Return the (X, Y) coordinate for the center point of the cell that contains the specified text.  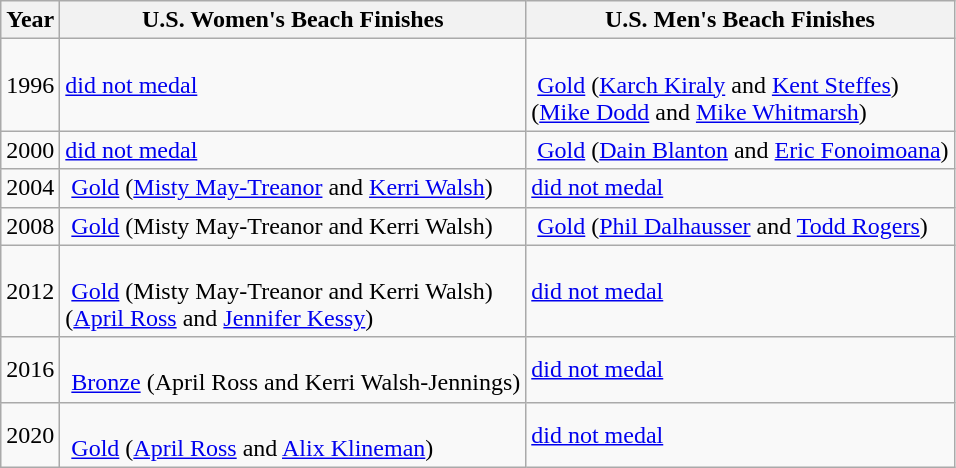
1996 (30, 85)
Gold (Phil Dalhausser and Todd Rogers) (740, 226)
2008 (30, 226)
Gold (Karch Kiraly and Kent Steffes) (Mike Dodd and Mike Whitmarsh) (740, 85)
Gold (Misty May-Treanor and Kerri Walsh) (April Ross and Jennifer Kessy) (293, 291)
2016 (30, 370)
2000 (30, 150)
2020 (30, 434)
2004 (30, 188)
2012 (30, 291)
Gold (April Ross and Alix Klineman) (293, 434)
Bronze (April Ross and Kerri Walsh-Jennings) (293, 370)
Gold (Dain Blanton and Eric Fonoimoana) (740, 150)
U.S. Women's Beach Finishes (293, 20)
U.S. Men's Beach Finishes (740, 20)
Year (30, 20)
